For the text-containing cell, return its midpoint in [X, Y] coordinate format. 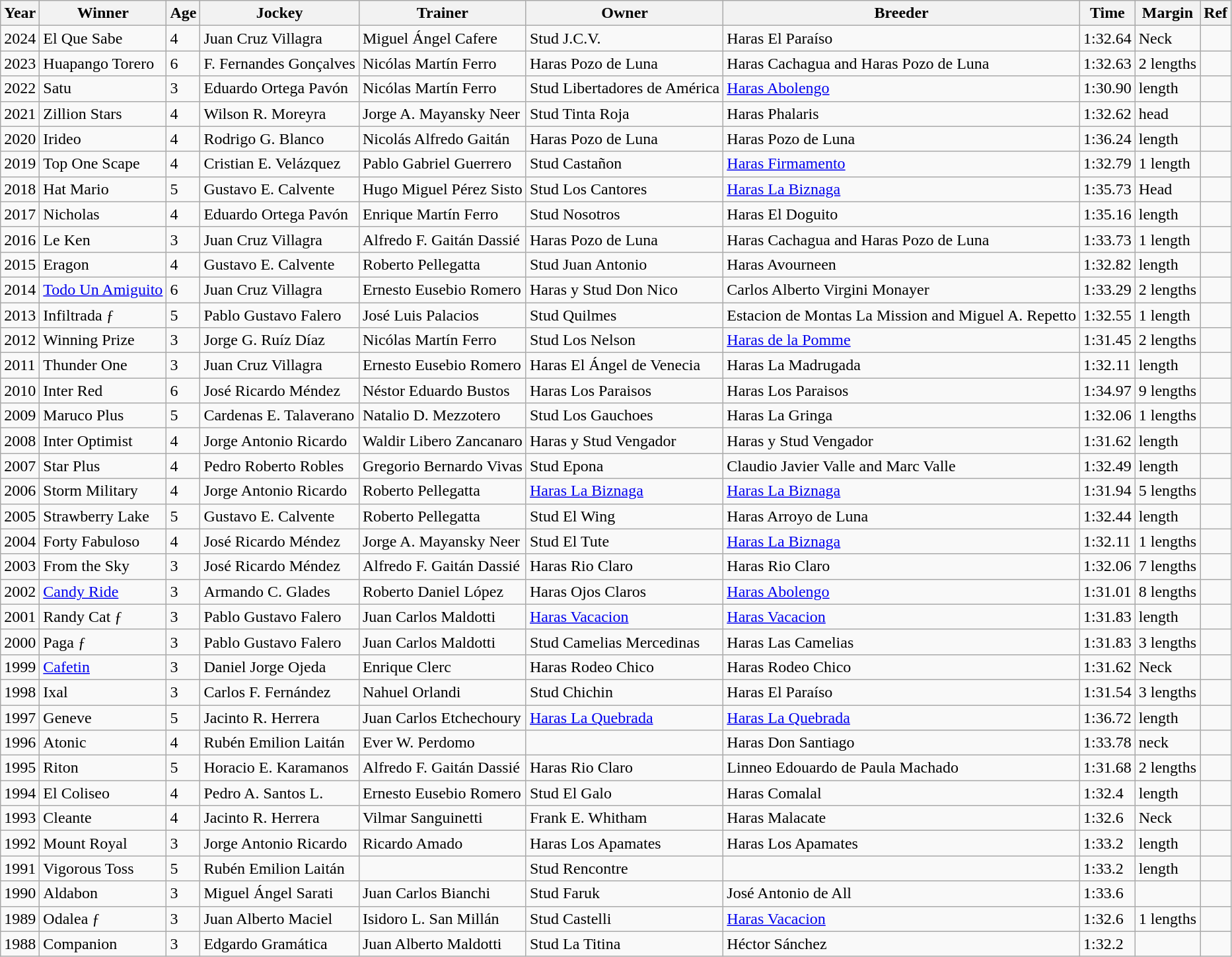
Stud Chichin [624, 692]
2000 [20, 642]
Wilson R. Moreyra [279, 114]
2015 [20, 264]
Infiltrada ƒ [103, 315]
Vigorous Toss [103, 868]
1:35.73 [1107, 189]
Vilmar Sanguinetti [443, 818]
1:32.79 [1107, 164]
Paga ƒ [103, 642]
Pablo Gabriel Guerrero [443, 164]
2013 [20, 315]
2006 [20, 491]
Year [20, 13]
Haras Ojos Claros [624, 592]
Odalea ƒ [103, 919]
Stud Camelias Mercedinas [624, 642]
Stud Tinta Roja [624, 114]
1:31.01 [1107, 592]
Pedro Roberto Robles [279, 466]
Stud Quilmes [624, 315]
Haras Comalal [902, 793]
Winner [103, 13]
2008 [20, 441]
2011 [20, 365]
Stud Juan Antonio [624, 264]
2002 [20, 592]
head [1167, 114]
Time [1107, 13]
Haras y Stud Don Nico [624, 289]
Cafetin [103, 667]
Irideo [103, 139]
1:32.49 [1107, 466]
Hugo Miguel Pérez Sisto [443, 189]
Randy Cat ƒ [103, 617]
Waldir Libero Zancanaro [443, 441]
Haras El Ángel de Venecia [624, 365]
Frank E. Whitham [624, 818]
2020 [20, 139]
Stud J.C.V. [624, 38]
Hat Mario [103, 189]
Stud Castelli [624, 919]
Isidoro L. San Millán [443, 919]
Thunder One [103, 365]
1:33.6 [1107, 894]
Rodrigo G. Blanco [279, 139]
Haras Phalaris [902, 114]
Haras Don Santiago [902, 743]
José Luis Palacios [443, 315]
Carlos Alberto Virgini Monayer [902, 289]
Stud Los Cantores [624, 189]
Néstor Eduardo Bustos [443, 391]
7 lengths [1167, 566]
Ref [1215, 13]
Stud Rencontre [624, 868]
1995 [20, 768]
1996 [20, 743]
Le Ken [103, 239]
1:33.73 [1107, 239]
Aldabon [103, 894]
José Antonio de All [902, 894]
Nicholas [103, 214]
Companion [103, 944]
Stud Los Nelson [624, 340]
Storm Military [103, 491]
2024 [20, 38]
2016 [20, 239]
2001 [20, 617]
Stud Castañon [624, 164]
Nahuel Orlandi [443, 692]
Haras La Madrugada [902, 365]
1:33.78 [1107, 743]
Stud Libertadores de América [624, 89]
Inter Optimist [103, 441]
Top One Scape [103, 164]
Margin [1167, 13]
Haras El Doguito [902, 214]
1997 [20, 717]
Horacio E. Karamanos [279, 768]
Stud El Galo [624, 793]
Haras La Gringa [902, 416]
Miguel Ángel Sarati [279, 894]
Star Plus [103, 466]
Héctor Sánchez [902, 944]
Haras Avourneen [902, 264]
El Coliseo [103, 793]
Stud El Wing [624, 516]
Estacion de Montas La Mission and Miguel A. Repetto [902, 315]
Trainer [443, 13]
Age [184, 13]
1:34.97 [1107, 391]
Haras Las Camelias [902, 642]
Stud Faruk [624, 894]
Stud Epona [624, 466]
Forty Fabuloso [103, 541]
9 lengths [1167, 391]
Enrique Clerc [443, 667]
Eragon [103, 264]
Atonic [103, 743]
Juan Alberto Maciel [279, 919]
Ever W. Perdomo [443, 743]
Stud Nosotros [624, 214]
Miguel Ángel Cafere [443, 38]
Claudio Javier Valle and Marc Valle [902, 466]
Stud El Tute [624, 541]
2009 [20, 416]
Maruco Plus [103, 416]
Armando C. Glades [279, 592]
Enrique Martín Ferro [443, 214]
Carlos F. Fernández [279, 692]
1:33.29 [1107, 289]
Winning Prize [103, 340]
Haras Malacate [902, 818]
F. Fernandes Gonçalves [279, 63]
2007 [20, 466]
2003 [20, 566]
5 lengths [1167, 491]
Candy Ride [103, 592]
Haras Firmamento [902, 164]
Riton [103, 768]
neck [1167, 743]
Geneve [103, 717]
Natalio D. Mezzotero [443, 416]
1989 [20, 919]
1:31.54 [1107, 692]
1:32.64 [1107, 38]
Gregorio Bernardo Vivas [443, 466]
Inter Red [103, 391]
Todo Un Amiguito [103, 289]
1994 [20, 793]
Cleante [103, 818]
1:32.62 [1107, 114]
Nicolás Alfredo Gaitán [443, 139]
Juan Carlos Bianchi [443, 894]
1:32.55 [1107, 315]
Huapango Torero [103, 63]
Stud Los Gauchoes [624, 416]
Owner [624, 13]
Zillion Stars [103, 114]
1991 [20, 868]
Ricardo Amado [443, 843]
1998 [20, 692]
From the Sky [103, 566]
1:36.72 [1107, 717]
1999 [20, 667]
2022 [20, 89]
1:31.45 [1107, 340]
1:32.2 [1107, 944]
Edgardo Gramática [279, 944]
2014 [20, 289]
1:32.44 [1107, 516]
El Que Sabe [103, 38]
Satu [103, 89]
Cardenas E. Talaverano [279, 416]
2019 [20, 164]
Ixal [103, 692]
2017 [20, 214]
1:32.82 [1107, 264]
Juan Carlos Etchechoury [443, 717]
1988 [20, 944]
Breeder [902, 13]
1:32.63 [1107, 63]
Strawberry Lake [103, 516]
Head [1167, 189]
Cristian E. Velázquez [279, 164]
8 lengths [1167, 592]
2012 [20, 340]
1:32.4 [1107, 793]
1:35.16 [1107, 214]
1:36.24 [1107, 139]
2023 [20, 63]
Roberto Daniel López [443, 592]
Linneo Edouardo de Paula Machado [902, 768]
2004 [20, 541]
2010 [20, 391]
2005 [20, 516]
Mount Royal [103, 843]
1:30.90 [1107, 89]
1992 [20, 843]
2021 [20, 114]
2018 [20, 189]
1990 [20, 894]
Daniel Jorge Ojeda [279, 667]
Haras Arroyo de Luna [902, 516]
1993 [20, 818]
1:31.94 [1107, 491]
Haras de la Pomme [902, 340]
Juan Alberto Maldotti [443, 944]
1:31.68 [1107, 768]
Pedro A. Santos L. [279, 793]
Stud La Titina [624, 944]
Jockey [279, 13]
Jorge G. Ruíz Díaz [279, 340]
